Search for the cell housing the specified text and yield its (x, y) center coordinate. 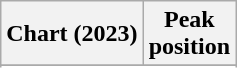
Peakposition (189, 34)
Chart (2023) (72, 34)
